Output the [x, y] coordinate of the center of the cell containing the given text.  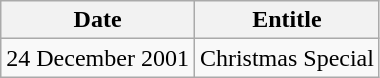
Entitle [286, 20]
24 December 2001 [98, 58]
Date [98, 20]
Christmas Special [286, 58]
